Identify which cell holds the provided text, then report its [X, Y] central coordinate. 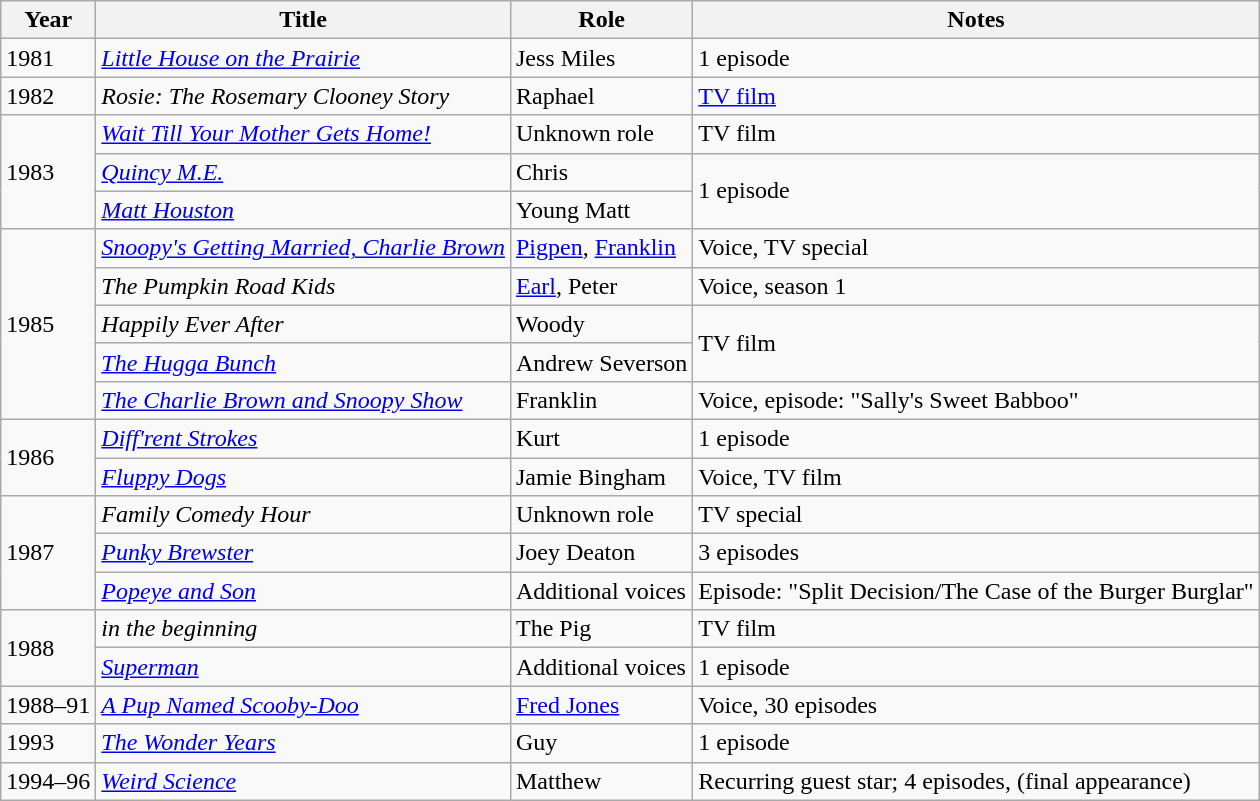
1994–96 [48, 781]
Voice, episode: "Sally's Sweet Babboo" [976, 400]
Matt Houston [304, 210]
Voice, TV film [976, 477]
1993 [48, 743]
1983 [48, 172]
Young Matt [601, 210]
The Pig [601, 629]
Notes [976, 20]
Earl, Peter [601, 286]
in the beginning [304, 629]
Title [304, 20]
Weird Science [304, 781]
Rosie: The Rosemary Clooney Story [304, 96]
Voice, season 1 [976, 286]
Woody [601, 324]
Fred Jones [601, 705]
Matthew [601, 781]
Chris [601, 172]
1985 [48, 324]
Voice, 30 episodes [976, 705]
3 episodes [976, 553]
1988 [48, 648]
Jamie Bingham [601, 477]
Joey Deaton [601, 553]
1982 [48, 96]
A Pup Named Scooby-Doo [304, 705]
The Hugga Bunch [304, 362]
Episode: "Split Decision/The Case of the Burger Burglar" [976, 591]
Wait Till Your Mother Gets Home! [304, 134]
Jess Miles [601, 58]
Little House on the Prairie [304, 58]
Guy [601, 743]
1981 [48, 58]
Kurt [601, 438]
Recurring guest star; 4 episodes, (final appearance) [976, 781]
Andrew Severson [601, 362]
Snoopy's Getting Married, Charlie Brown [304, 248]
Fluppy Dogs [304, 477]
The Wonder Years [304, 743]
Raphael [601, 96]
The Charlie Brown and Snoopy Show [304, 400]
Family Comedy Hour [304, 515]
The Pumpkin Road Kids [304, 286]
1988–91 [48, 705]
Quincy M.E. [304, 172]
Punky Brewster [304, 553]
TV special [976, 515]
1986 [48, 457]
Year [48, 20]
Pigpen, Franklin [601, 248]
Role [601, 20]
1987 [48, 553]
Diff'rent Strokes [304, 438]
Superman [304, 667]
Happily Ever After [304, 324]
Franklin [601, 400]
Voice, TV special [976, 248]
Popeye and Son [304, 591]
